Scan for the cell matching the given text and deliver its [X, Y] coordinate at center. 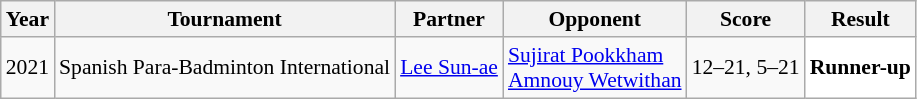
2021 [28, 68]
Spanish Para-Badminton International [224, 68]
Year [28, 19]
Runner-up [860, 68]
Result [860, 19]
Partner [449, 19]
12–21, 5–21 [746, 68]
Tournament [224, 19]
Opponent [595, 19]
Lee Sun-ae [449, 68]
Sujirat Pookkham Amnouy Wetwithan [595, 68]
Score [746, 19]
